Find where the given text appears and provide that cell's center as [x, y] coordinate. 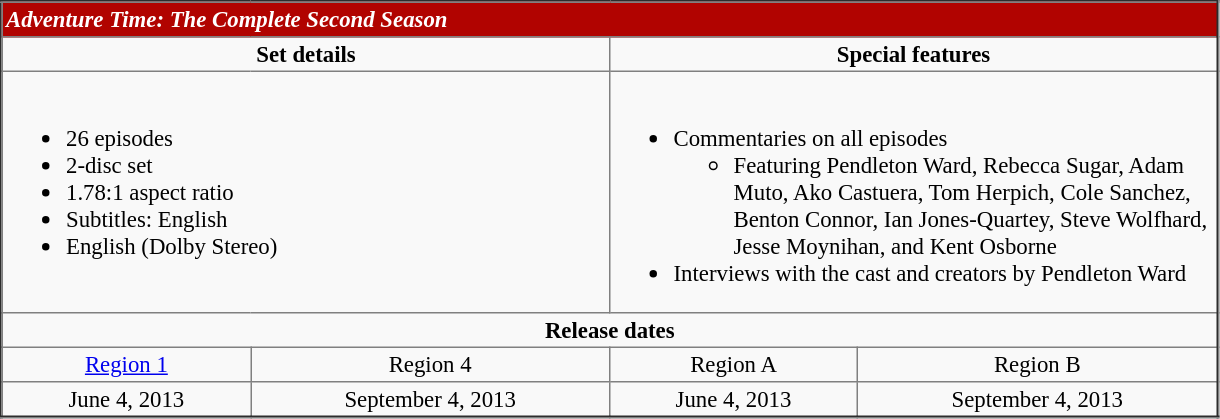
26 episodes2-disc set1.78:1 aspect ratioSubtitles: EnglishEnglish (Dolby Stereo) [306, 192]
Special features [914, 54]
Adventure Time: The Complete Second Season [610, 20]
Release dates [610, 330]
Set details [306, 54]
Region 4 [430, 365]
Region A [734, 365]
Region B [1038, 365]
Region 1 [126, 365]
